Detect which cell encompasses the target text, then output its (X, Y) center coordinate. 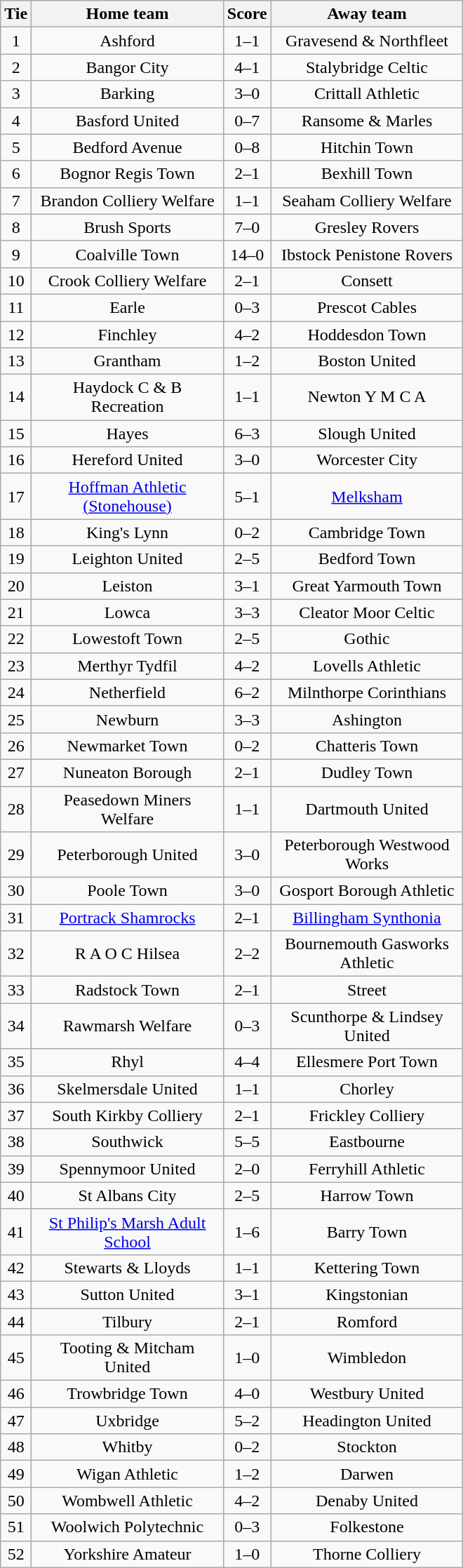
Folkestone (367, 1527)
25 (16, 719)
R A O C Hilsea (128, 954)
Tie (16, 14)
Lowestoft Town (128, 639)
2 (16, 67)
51 (16, 1527)
Milnthorpe Corinthians (367, 692)
24 (16, 692)
Westbury United (367, 1394)
Darwen (367, 1474)
Peterborough Westwood Works (367, 855)
22 (16, 639)
Rawmarsh Welfare (128, 1026)
Ellesmere Port Town (367, 1062)
Hayes (128, 434)
48 (16, 1447)
1–6 (247, 1232)
41 (16, 1232)
Eastbourne (367, 1142)
6–3 (247, 434)
Headington United (367, 1421)
Bexhill Town (367, 174)
Merthyr Tydfil (128, 666)
Billingham Synthonia (367, 918)
40 (16, 1195)
26 (16, 746)
Scunthorpe & Lindsey United (367, 1026)
Spennymoor United (128, 1169)
18 (16, 532)
5–1 (247, 497)
Cleator Moor Celtic (367, 612)
Kingstonian (367, 1294)
Denaby United (367, 1501)
16 (16, 460)
Seaham Colliery Welfare (367, 201)
Leighton United (128, 559)
Radstock Town (128, 990)
St Philip's Marsh Adult School (128, 1232)
Trowbridge Town (128, 1394)
32 (16, 954)
Haydock C & B Recreation (128, 397)
Ferryhill Athletic (367, 1169)
Grantham (128, 361)
36 (16, 1089)
27 (16, 772)
0–7 (247, 121)
Prescot Cables (367, 307)
7–0 (247, 227)
39 (16, 1169)
2–0 (247, 1169)
Stewarts & Lloyds (128, 1268)
43 (16, 1294)
Wimbledon (367, 1358)
Romford (367, 1321)
Great Yarmouth Town (367, 586)
5–5 (247, 1142)
Gresley Rovers (367, 227)
52 (16, 1554)
23 (16, 666)
4 (16, 121)
30 (16, 891)
Leiston (128, 586)
Hitchin Town (367, 147)
17 (16, 497)
10 (16, 281)
Bedford Avenue (128, 147)
Newmarket Town (128, 746)
Gothic (367, 639)
15 (16, 434)
Ibstock Penistone Rovers (367, 254)
Brandon Colliery Welfare (128, 201)
2–2 (247, 954)
34 (16, 1026)
Basford United (128, 121)
29 (16, 855)
Nuneaton Borough (128, 772)
Tilbury (128, 1321)
Boston United (367, 361)
11 (16, 307)
28 (16, 808)
Woolwich Polytechnic (128, 1527)
Kettering Town (367, 1268)
Southwick (128, 1142)
Lovells Athletic (367, 666)
St Albans City (128, 1195)
Ashford (128, 41)
Ransome & Marles (367, 121)
0–8 (247, 147)
4–4 (247, 1062)
4–1 (247, 67)
Bangor City (128, 67)
Hoddesdon Town (367, 335)
45 (16, 1358)
14–0 (247, 254)
Rhyl (128, 1062)
Melksham (367, 497)
Slough United (367, 434)
3 (16, 94)
1 (16, 41)
Chatteris Town (367, 746)
Score (247, 14)
7 (16, 201)
5–2 (247, 1421)
38 (16, 1142)
Cambridge Town (367, 532)
Barking (128, 94)
Lowca (128, 612)
Peterborough United (128, 855)
5 (16, 147)
Gosport Borough Athletic (367, 891)
Hereford United (128, 460)
6–2 (247, 692)
46 (16, 1394)
Crittall Athletic (367, 94)
Harrow Town (367, 1195)
6 (16, 174)
47 (16, 1421)
19 (16, 559)
Away team (367, 14)
Portrack Shamrocks (128, 918)
Street (367, 990)
Wombwell Athletic (128, 1501)
Brush Sports (128, 227)
9 (16, 254)
Newburn (128, 719)
Sutton United (128, 1294)
Netherfield (128, 692)
Stockton (367, 1447)
King's Lynn (128, 532)
Frickley Colliery (367, 1115)
Yorkshire Amateur (128, 1554)
Earle (128, 307)
Peasedown Miners Welfare (128, 808)
12 (16, 335)
44 (16, 1321)
Hoffman Athletic (Stonehouse) (128, 497)
Newton Y M C A (367, 397)
Tooting & Mitcham United (128, 1358)
Crook Colliery Welfare (128, 281)
Coalville Town (128, 254)
Ashington (367, 719)
Finchley (128, 335)
Thorne Colliery (367, 1554)
Bedford Town (367, 559)
Worcester City (367, 460)
37 (16, 1115)
South Kirkby Colliery (128, 1115)
Uxbridge (128, 1421)
35 (16, 1062)
Whitby (128, 1447)
14 (16, 397)
4–0 (247, 1394)
Consett (367, 281)
31 (16, 918)
Home team (128, 14)
Stalybridge Celtic (367, 67)
Barry Town (367, 1232)
Skelmersdale United (128, 1089)
8 (16, 227)
33 (16, 990)
Dartmouth United (367, 808)
Dudley Town (367, 772)
Poole Town (128, 891)
13 (16, 361)
Wigan Athletic (128, 1474)
Gravesend & Northfleet (367, 41)
21 (16, 612)
20 (16, 586)
49 (16, 1474)
Bognor Regis Town (128, 174)
50 (16, 1501)
42 (16, 1268)
Chorley (367, 1089)
Bournemouth Gasworks Athletic (367, 954)
